Return [X, Y] of the center of cell containing provided text 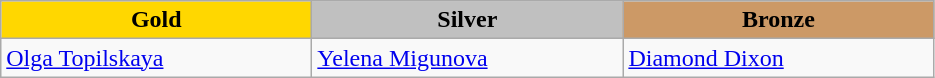
Olga Topilskaya [156, 58]
Diamond Dixon [778, 58]
Yelena Migunova [468, 58]
Bronze [778, 20]
Silver [468, 20]
Gold [156, 20]
